Extract the [X, Y] coordinate from the center of the cell holding the provided text.  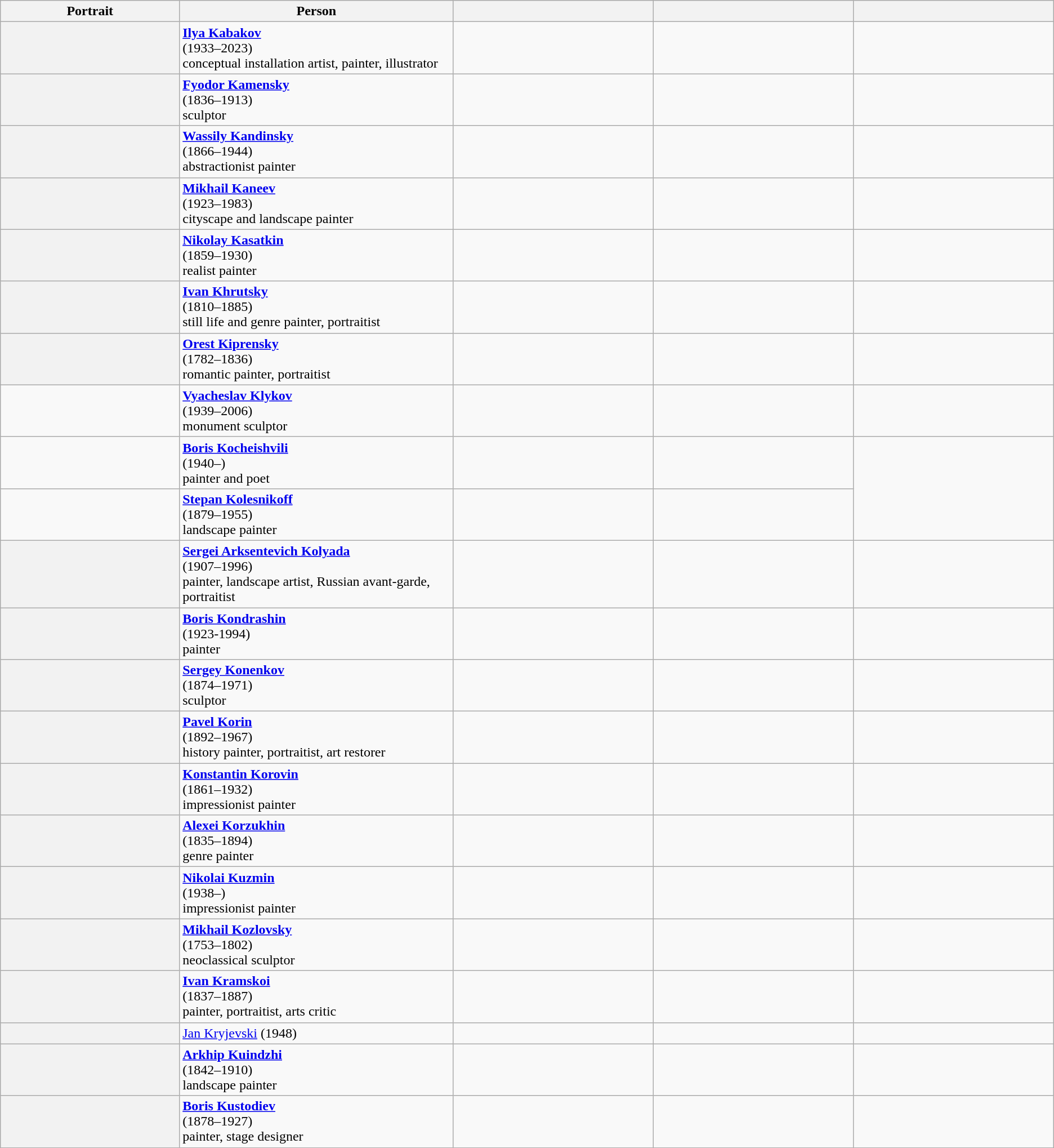
Person [316, 11]
Orest Kiprensky (1782–1836) romantic painter, portraitist [316, 359]
Stepan Kolesnikoff (1879–1955)landscape painter [316, 514]
Konstantin Korovin(1861–1932)impressionist painter [316, 789]
Mikhail Kozlovsky(1753–1802)neoclassical sculptor [316, 945]
Boris Kondrashin(1923-1994)painter [316, 633]
Vyacheslav Klykov (1939–2006)monument sculptor [316, 411]
Jan Kryjevski (1948) [316, 1033]
Ivan Kramskoi (1837–1887)painter, portraitist, arts critic [316, 996]
Wassily Kandinsky(1866–1944)abstractionist painter [316, 152]
Nikolai Kuzmin(1938–)impressionist painter [316, 893]
Portrait [90, 11]
Arkhip Kuindzhi(1842–1910)landscape painter [316, 1070]
Boris Kustodiev(1878–1927)painter, stage designer [316, 1122]
Sergei Arksentevich Kolyada(1907–1996)painter, landscape artist, Russian avant-garde, portraitist [316, 573]
Alexei Korzukhin(1835–1894)genre painter [316, 841]
Fyodor Kamensky(1836–1913)sculptor [316, 100]
Ivan Khrutsky(1810–1885)still life and genre painter, portraitist [316, 307]
Nikolay Kasatkin(1859–1930)realist painter [316, 255]
Mikhail Kaneev (1923–1983) cityscape and landscape painter [316, 203]
Ilya Kabakov (1933–2023)conceptual installation artist, painter, illustrator [316, 48]
Sergey Konenkov(1874–1971)sculptor [316, 686]
Pavel Korin(1892–1967)history painter, portraitist, art restorer [316, 737]
Boris Kocheishvili (1940–)painter and poet [316, 462]
